Scan for the cell matching the given text and deliver its (X, Y) coordinate at center. 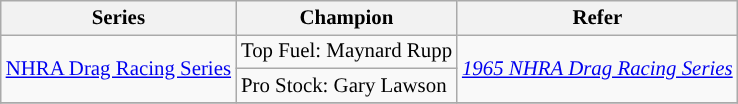
NHRA Drag Racing Series (118, 68)
Pro Stock: Gary Lawson (346, 85)
Top Fuel: Maynard Rupp (346, 51)
1965 NHRA Drag Racing Series (598, 68)
Champion (346, 18)
Refer (598, 18)
Series (118, 18)
